Return the [x, y] coordinate for the center point of the cell that contains the specified text.  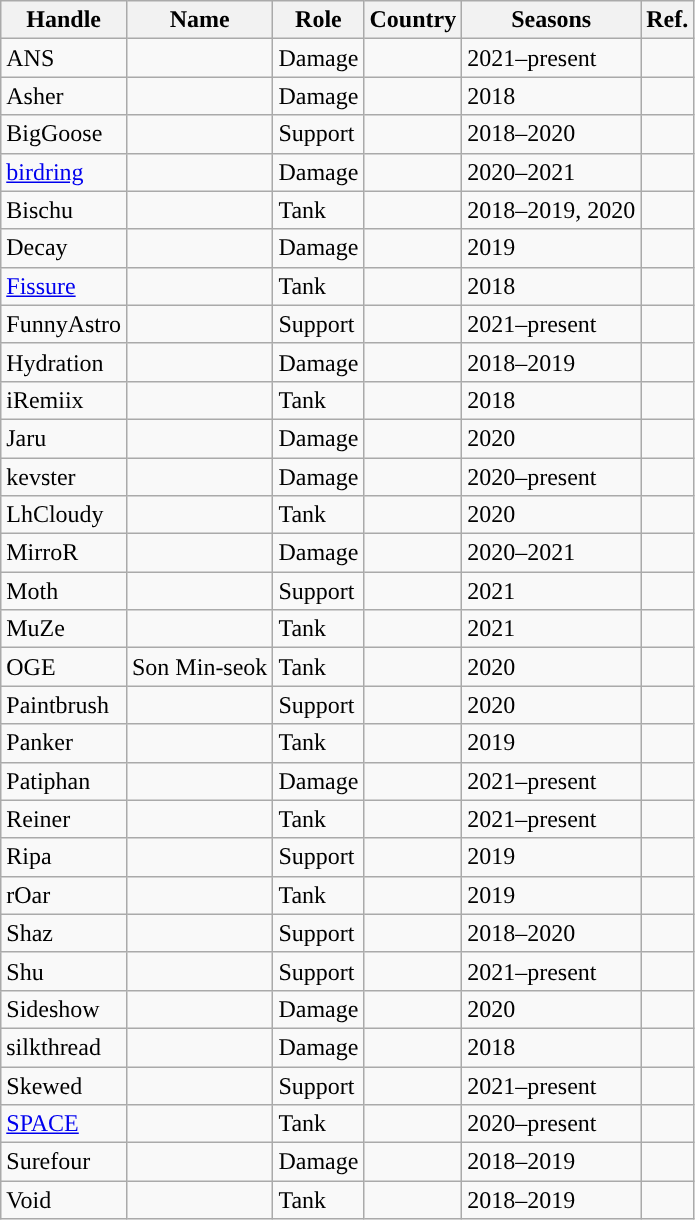
Bischu [64, 210]
Seasons [552, 20]
MirroR [64, 553]
Moth [64, 591]
Country [413, 20]
silkthread [64, 1047]
Name [199, 20]
Panker [64, 743]
Shaz [64, 933]
ANS [64, 58]
Handle [64, 20]
Shu [64, 971]
Son Min-seok [199, 667]
OGE [64, 667]
Paintbrush [64, 705]
Fissure [64, 286]
rOar [64, 895]
Patiphan [64, 781]
Decay [64, 248]
Role [318, 20]
iRemiix [64, 400]
kevster [64, 477]
Skewed [64, 1085]
Sideshow [64, 1009]
2018–2019, 2020 [552, 210]
Ripa [64, 857]
MuZe [64, 629]
Hydration [64, 362]
Jaru [64, 438]
Asher [64, 96]
SPACE [64, 1124]
Void [64, 1200]
FunnyAstro [64, 324]
birdring [64, 172]
BigGoose [64, 134]
Surefour [64, 1162]
LhCloudy [64, 515]
Reiner [64, 819]
Ref. [668, 20]
